Identify which cell holds the provided text, then report its [x, y] central coordinate. 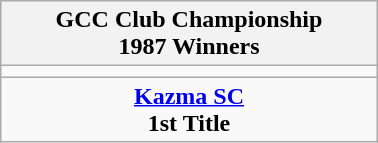
Kazma SC1st Title [189, 110]
GCC Club Championship 1987 Winners [189, 34]
